Provide the [X, Y] coordinate of the cell's center where the given text is located.  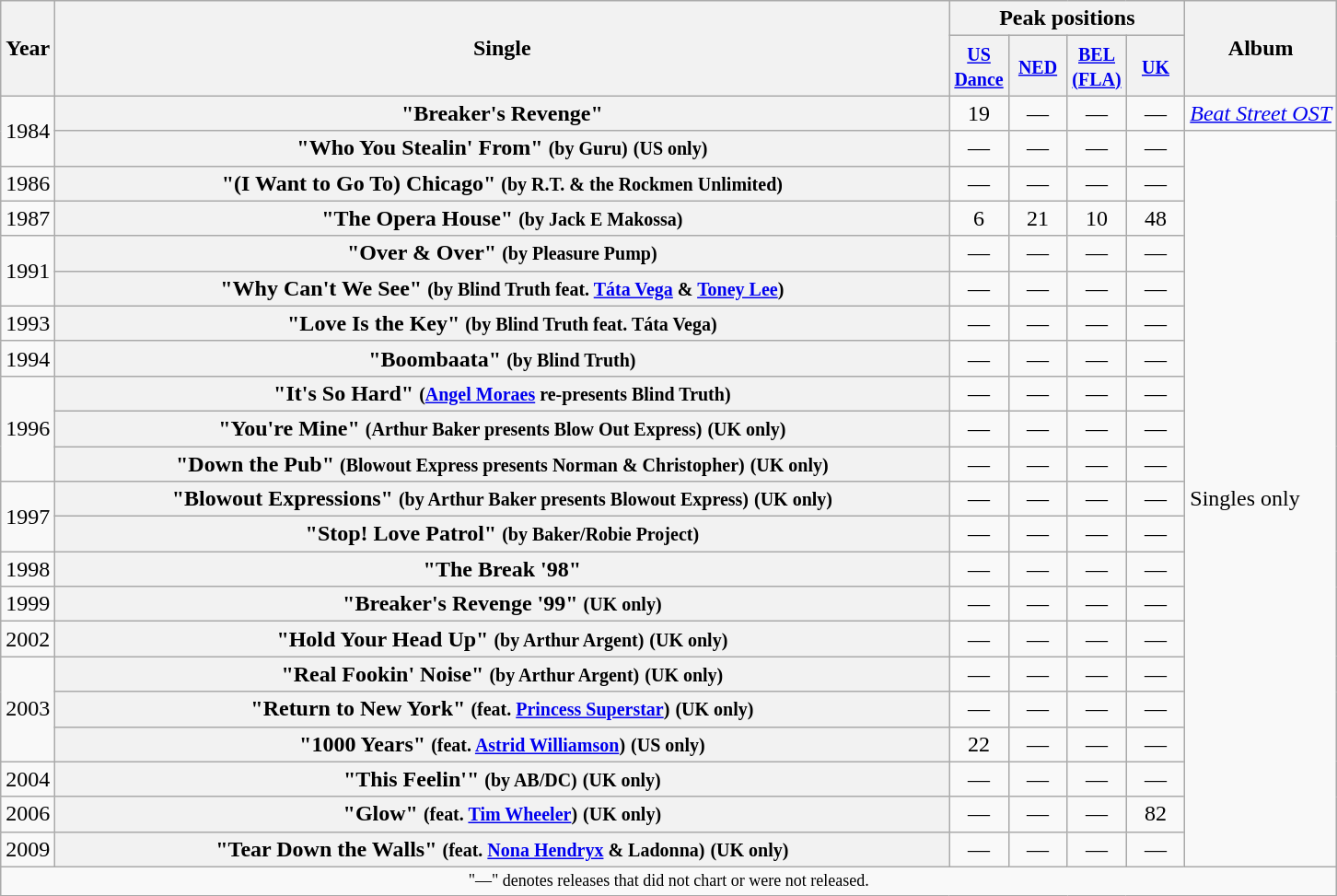
1993 [28, 323]
22 [979, 744]
US Dance [979, 66]
"—" denotes releases that did not chart or were not released. [668, 880]
"(I Want to Go To) Chicago" (by R.T. & the Rockmen Unlimited) [503, 183]
"It's So Hard" (Angel Moraes re-presents Blind Truth) [503, 393]
Beat Street OST [1261, 113]
Year [28, 48]
2004 [28, 779]
2006 [28, 814]
2002 [28, 639]
BEL(FLA) [1097, 66]
NED [1038, 66]
"The Break '98" [503, 569]
1984 [28, 131]
"Breaker's Revenge" [503, 113]
1996 [28, 428]
6 [979, 218]
82 [1156, 814]
"Breaker's Revenge '99" (UK only) [503, 604]
Single [503, 48]
"Stop! Love Patrol" (by Baker/Robie Project) [503, 534]
2009 [28, 849]
1986 [28, 183]
1991 [28, 271]
2003 [28, 709]
"Hold Your Head Up" (by Arthur Argent) (UK only) [503, 639]
"1000 Years" (feat. Astrid Williamson) (US only) [503, 744]
Album [1261, 48]
Singles only [1261, 499]
Peak positions [1067, 18]
1997 [28, 517]
"Glow" (feat. Tim Wheeler) (UK only) [503, 814]
48 [1156, 218]
"Down the Pub" (Blowout Express presents Norman & Christopher) (UK only) [503, 463]
UK [1156, 66]
1999 [28, 604]
"This Feelin'" (by AB/DC) (UK only) [503, 779]
21 [1038, 218]
1987 [28, 218]
"Who You Stealin' From" (by Guru) (US only) [503, 148]
"Tear Down the Walls" (feat. Nona Hendryx & Ladonna) (UK only) [503, 849]
"You're Mine" (Arthur Baker presents Blow Out Express) (UK only) [503, 428]
"Return to New York" (feat. Princess Superstar) (UK only) [503, 709]
19 [979, 113]
"Over & Over" (by Pleasure Pump) [503, 253]
"Love Is the Key" (by Blind Truth feat. Táta Vega) [503, 323]
"Real Fookin' Noise" (by Arthur Argent) (UK only) [503, 674]
"Boombaata" (by Blind Truth) [503, 358]
10 [1097, 218]
"Why Can't We See" (by Blind Truth feat. Táta Vega & Toney Lee) [503, 288]
"Blowout Expressions" (by Arthur Baker presents Blowout Express) (UK only) [503, 499]
1998 [28, 569]
"The Opera House" (by Jack E Makossa) [503, 218]
1994 [28, 358]
